Output the (X, Y) coordinate of the center of the cell containing the given text.  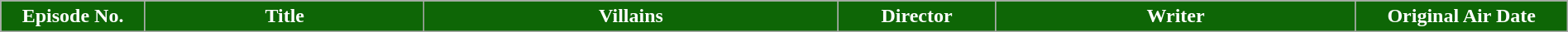
Original Air Date (1461, 16)
Episode No. (73, 16)
Title (284, 16)
Director (916, 16)
Writer (1176, 16)
Villains (631, 16)
